Determine the (x, y) coordinate at the center of the cell enclosing the given text.  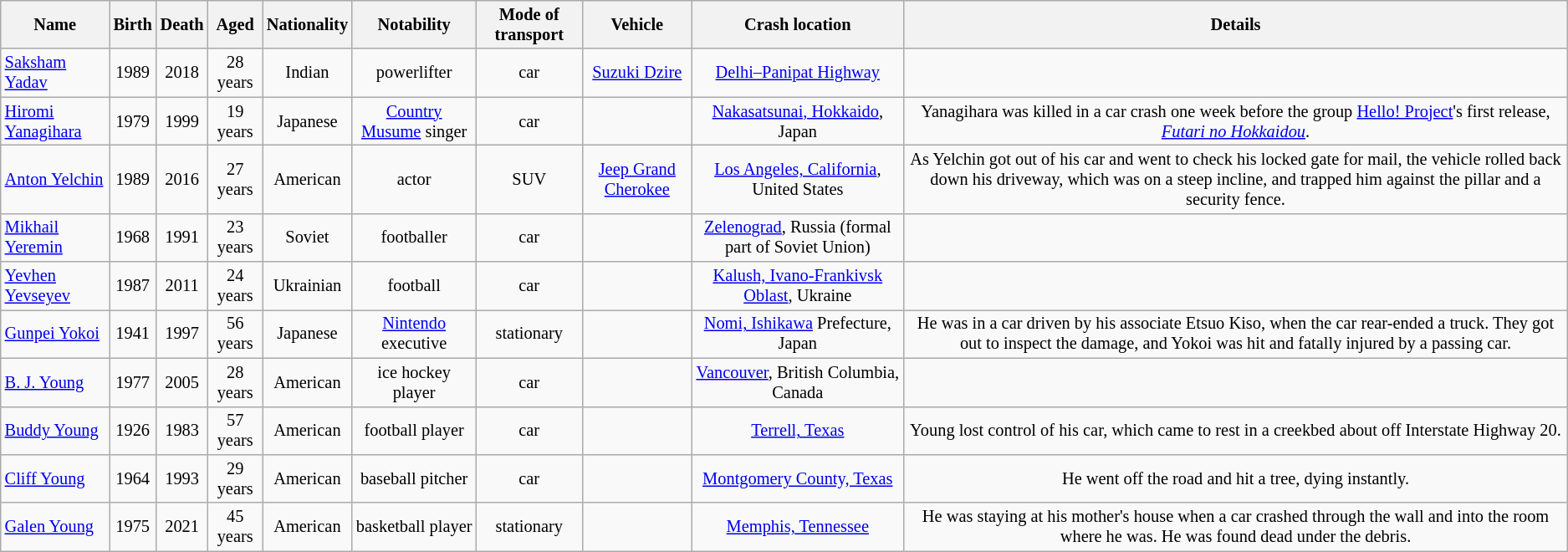
45 years (236, 527)
Country Musume singer (414, 121)
1941 (133, 334)
Yevhen Yevseyev (55, 286)
19 years (236, 121)
2011 (182, 286)
Anton Yelchin (55, 179)
1993 (182, 478)
2018 (182, 73)
SUV (529, 179)
1987 (133, 286)
Jeep Grand Cherokee (637, 179)
Suzuki Dzire (637, 73)
Kalush, Ivano-Frankivsk Oblast, Ukraine (798, 286)
Los Angeles, California, United States (798, 179)
2005 (182, 382)
B. J. Young (55, 382)
Crash location (798, 24)
1975 (133, 527)
1991 (182, 238)
1997 (182, 334)
Mikhail Yeremin (55, 238)
1979 (133, 121)
He went off the road and hit a tree, dying instantly. (1236, 478)
1964 (133, 478)
1977 (133, 382)
1968 (133, 238)
Delhi–Panipat Highway (798, 73)
Aged (236, 24)
Cliff Young (55, 478)
Buddy Young (55, 431)
actor (414, 179)
Mode of transport (529, 24)
Yanagihara was killed in a car crash one week before the group Hello! Project's first release, Futari no Hokkaidou. (1236, 121)
Indian (308, 73)
57 years (236, 431)
Death (182, 24)
Soviet (308, 238)
29 years (236, 478)
Ukrainian (308, 286)
Terrell, Texas (798, 431)
Birth (133, 24)
2016 (182, 179)
basketball player (414, 527)
Gunpei Yokoi (55, 334)
Memphis, Tennessee (798, 527)
Young lost control of his car, which came to rest in a creekbed about off Interstate Highway 20. (1236, 431)
Zelenograd, Russia (formal part of Soviet Union) (798, 238)
Hiromi Yanagihara (55, 121)
ice hockey player (414, 382)
powerlifter (414, 73)
23 years (236, 238)
Saksham Yadav (55, 73)
football player (414, 431)
Nakasatsunai, Hokkaido, Japan (798, 121)
27 years (236, 179)
24 years (236, 286)
Nationality (308, 24)
Vancouver, British Columbia, Canada (798, 382)
Details (1236, 24)
football (414, 286)
Nomi, Ishikawa Prefecture, Japan (798, 334)
Nintendo executive (414, 334)
Notability (414, 24)
footballer (414, 238)
56 years (236, 334)
Montgomery County, Texas (798, 478)
Vehicle (637, 24)
1983 (182, 431)
1999 (182, 121)
baseball pitcher (414, 478)
Name (55, 24)
1926 (133, 431)
2021 (182, 527)
Galen Young (55, 527)
He was staying at his mother's house when a car crashed through the wall and into the room where he was. He was found dead under the debris. (1236, 527)
